Capture the cell that displays the provided text and extract its (X, Y) central coordinate. 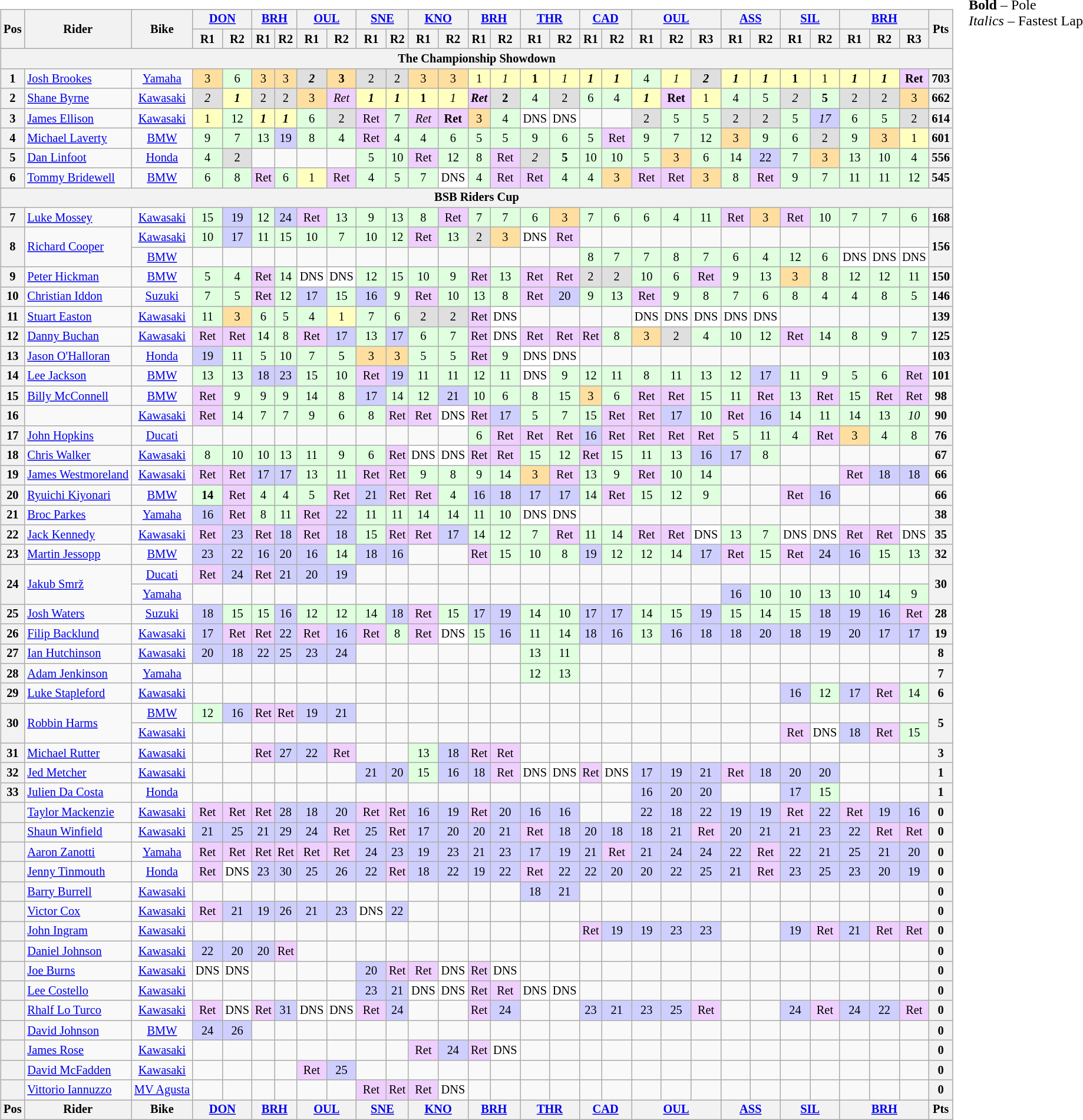
Christian Iddon (78, 297)
601 (941, 138)
Joe Burns (78, 971)
Victor Cox (78, 911)
Stuart Easton (78, 316)
139 (941, 316)
Chris Walker (78, 455)
Josh Brookes (78, 79)
156 (941, 247)
Tommy Bridewell (78, 178)
Danny Buchan (78, 336)
Rhalf Lo Turco (78, 1010)
Julien Da Costa (78, 792)
Taylor Mackenzie (78, 812)
James Rose (78, 1050)
Luke Mossey (78, 217)
545 (941, 178)
Richard Cooper (78, 247)
David Johnson (78, 1030)
614 (941, 118)
90 (941, 416)
98 (941, 396)
662 (941, 98)
703 (941, 79)
Shane Byrne (78, 98)
Martin Jessopp (78, 554)
Lee Costello (78, 991)
John Hopkins (78, 435)
33 (12, 792)
Jenny Tinmouth (78, 872)
Jason O'Halloran (78, 356)
Michael Laverty (78, 138)
James Westmoreland (78, 475)
146 (941, 297)
125 (941, 336)
James Ellison (78, 118)
Broc Parkes (78, 515)
101 (941, 376)
Shaun Winfield (78, 832)
556 (941, 158)
The Championship Showdown (477, 59)
Jack Kennedy (78, 535)
Peter Hickman (78, 277)
Michael Rutter (78, 753)
BSB Riders Cup (477, 198)
Ian Hutchinson (78, 654)
Lee Jackson (78, 376)
Aaron Zanotti (78, 852)
38 (941, 515)
Dan Linfoot (78, 158)
Luke Stapleford (78, 693)
103 (941, 356)
John Ingram (78, 931)
150 (941, 277)
35 (941, 535)
Vittorio Iannuzzo (78, 1090)
MV Agusta (162, 1090)
76 (941, 435)
David McFadden (78, 1070)
Josh Waters (78, 614)
Daniel Johnson (78, 951)
Adam Jenkinson (78, 673)
Robbin Harms (78, 723)
Billy McConnell (78, 396)
Jakub Smrž (78, 584)
168 (941, 217)
67 (941, 455)
Ryuichi Kiyonari (78, 495)
Jed Metcher (78, 773)
Barry Burrell (78, 892)
Filip Backlund (78, 634)
